From the cell containing the given text, extract its center point as [x, y] coordinate. 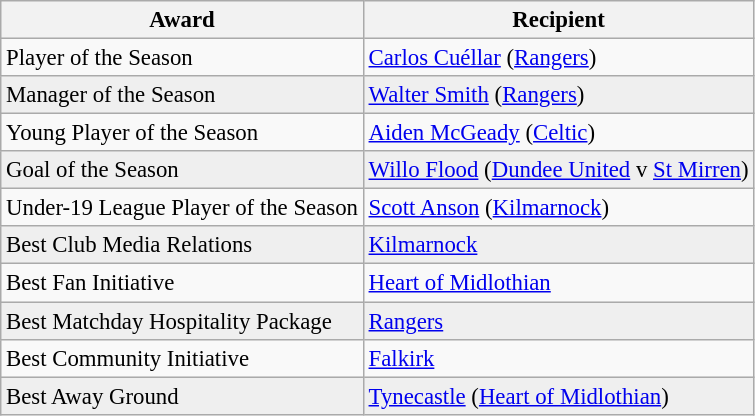
Tynecastle (Heart of Midlothian) [558, 396]
Rangers [558, 321]
Recipient [558, 20]
Carlos Cuéllar (Rangers) [558, 58]
Player of the Season [182, 58]
Goal of the Season [182, 170]
Best Fan Initiative [182, 283]
Scott Anson (Kilmarnock) [558, 208]
Award [182, 20]
Kilmarnock [558, 245]
Walter Smith (Rangers) [558, 95]
Best Club Media Relations [182, 245]
Falkirk [558, 358]
Willo Flood (Dundee United v St Mirren) [558, 170]
Best Matchday Hospitality Package [182, 321]
Manager of the Season [182, 95]
Young Player of the Season [182, 133]
Best Away Ground [182, 396]
Aiden McGeady (Celtic) [558, 133]
Best Community Initiative [182, 358]
Under-19 League Player of the Season [182, 208]
Heart of Midlothian [558, 283]
